Provide the [X, Y] coordinate of the cell's center where the given text is located.  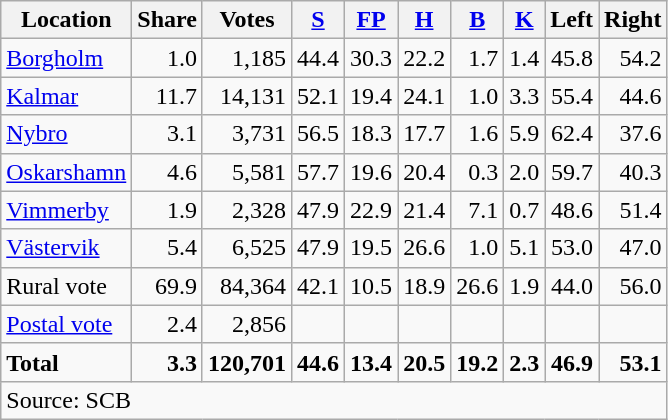
2.3 [524, 362]
54.2 [633, 58]
2,856 [246, 324]
Nybro [66, 134]
55.4 [572, 96]
56.5 [318, 134]
13.4 [372, 362]
47.0 [633, 248]
48.6 [572, 210]
11.7 [168, 96]
22.9 [372, 210]
2,328 [246, 210]
5.4 [168, 248]
18.3 [372, 134]
H [424, 20]
44.0 [572, 286]
40.3 [633, 172]
1.4 [524, 58]
19.5 [372, 248]
21.4 [424, 210]
Kalmar [66, 96]
Source: SCB [334, 400]
18.9 [424, 286]
Right [633, 20]
Total [66, 362]
5,581 [246, 172]
57.7 [318, 172]
14,131 [246, 96]
Rural vote [66, 286]
FP [372, 20]
S [318, 20]
20.4 [424, 172]
7.1 [478, 210]
59.7 [572, 172]
2.0 [524, 172]
Location [66, 20]
24.1 [424, 96]
56.0 [633, 286]
Vimmerby [66, 210]
44.4 [318, 58]
Postal vote [66, 324]
62.4 [572, 134]
53.0 [572, 248]
3,731 [246, 134]
1.7 [478, 58]
1.6 [478, 134]
Västervik [66, 248]
0.7 [524, 210]
1,185 [246, 58]
53.1 [633, 362]
84,364 [246, 286]
51.4 [633, 210]
4.6 [168, 172]
Oskarshamn [66, 172]
5.9 [524, 134]
17.7 [424, 134]
22.2 [424, 58]
Borgholm [66, 58]
19.4 [372, 96]
19.2 [478, 362]
Votes [246, 20]
K [524, 20]
5.1 [524, 248]
Share [168, 20]
42.1 [318, 286]
52.1 [318, 96]
19.6 [372, 172]
45.8 [572, 58]
120,701 [246, 362]
2.4 [168, 324]
10.5 [372, 286]
46.9 [572, 362]
37.6 [633, 134]
69.9 [168, 286]
3.1 [168, 134]
30.3 [372, 58]
0.3 [478, 172]
Left [572, 20]
6,525 [246, 248]
20.5 [424, 362]
B [478, 20]
